Extract the [x, y] coordinate from the center of the cell holding the provided text.  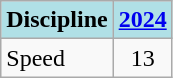
Discipline [57, 20]
2024 [142, 20]
13 [142, 58]
Speed [57, 58]
